Pinpoint the cell where the given text exists, returning its (X, Y) midpoint coordinate. 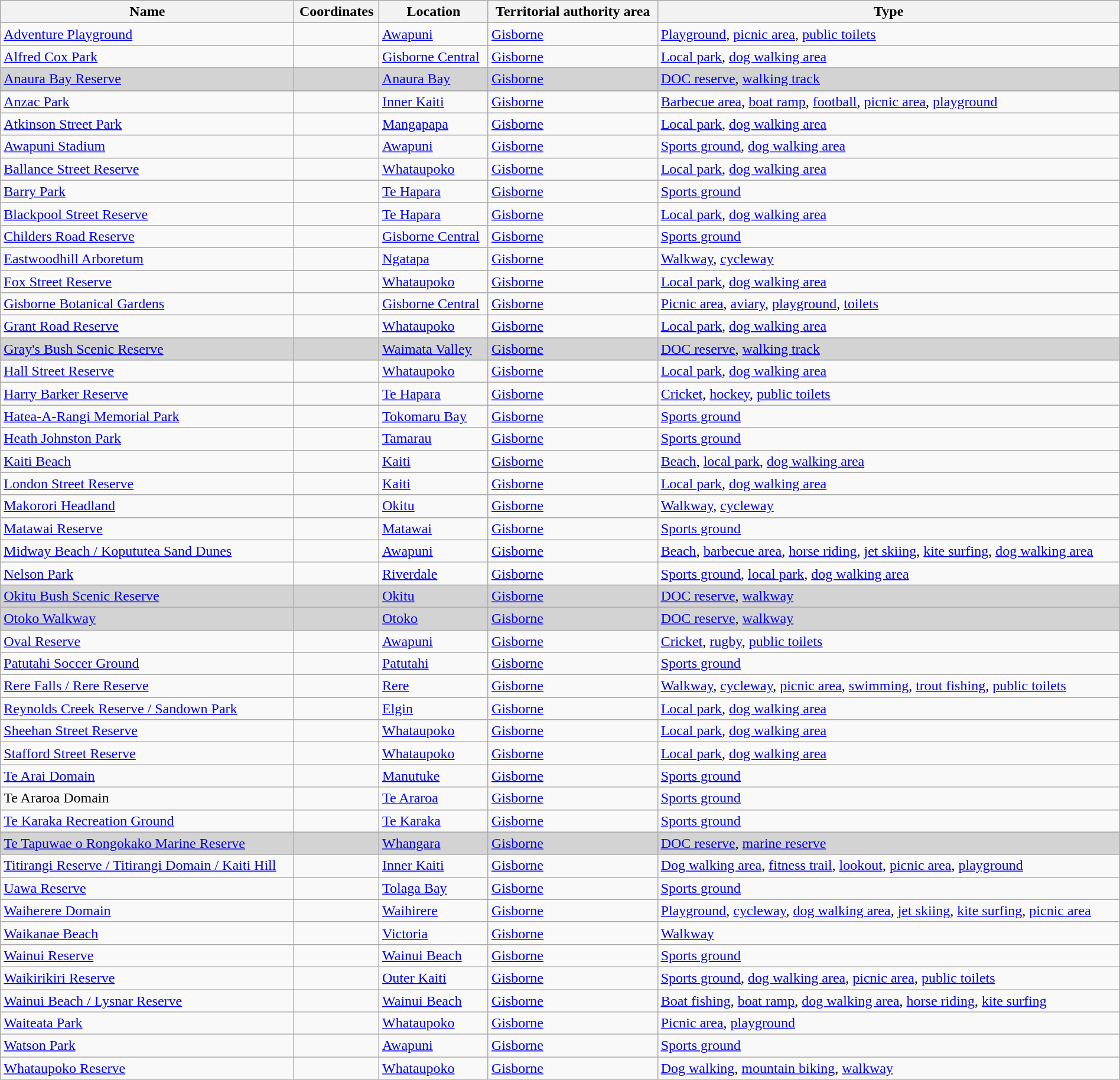
Sports ground, dog walking area (888, 146)
Heath Johnston Park (148, 439)
Te Karaka Recreation Ground (148, 821)
Patutahi Soccer Ground (148, 664)
Whataupoko Reserve (148, 1068)
Coordinates (337, 12)
Makorori Headland (148, 506)
Picnic area, aviary, playground, toilets (888, 304)
Rere (434, 686)
Sports ground, dog walking area, picnic area, public toilets (888, 978)
London Street Reserve (148, 484)
Cricket, rugby, public toilets (888, 641)
Whangara (434, 843)
Waikanae Beach (148, 933)
Stafford Street Reserve (148, 753)
Riverdale (434, 573)
Anzac Park (148, 102)
Childers Road Reserve (148, 236)
Watson Park (148, 1046)
Rere Falls / Rere Reserve (148, 686)
Hall Street Reserve (148, 371)
Playground, picnic area, public toilets (888, 34)
Beach, local park, dog walking area (888, 461)
Eastwoodhill Arboretum (148, 259)
Tokomaru Bay (434, 416)
Wainui Reserve (148, 955)
Te Araroa (434, 798)
Boat fishing, boat ramp, dog walking area, horse riding, kite surfing (888, 1001)
Sports ground, local park, dog walking area (888, 573)
Kaiti Beach (148, 461)
Ballance Street Reserve (148, 169)
Alfred Cox Park (148, 57)
Uawa Reserve (148, 888)
Waiteata Park (148, 1023)
Wainui Beach / Lysnar Reserve (148, 1001)
Fox Street Reserve (148, 282)
Te Tapuwae o Rongokako Marine Reserve (148, 843)
Midway Beach / Kopututea Sand Dunes (148, 551)
Cricket, hockey, public toilets (888, 394)
Waiherere Domain (148, 911)
Walkway (888, 933)
Tamarau (434, 439)
Matawai Reserve (148, 528)
Waimata Valley (434, 349)
Titirangi Reserve / Titirangi Domain / Kaiti Hill (148, 866)
Atkinson Street Park (148, 124)
Reynolds Creek Reserve / Sandown Park (148, 709)
Territorial authority area (573, 12)
Awapuni Stadium (148, 146)
Waihirere (434, 911)
Barbecue area, boat ramp, football, picnic area, playground (888, 102)
Beach, barbecue area, horse riding, jet skiing, kite surfing, dog walking area (888, 551)
Harry Barker Reserve (148, 394)
DOC reserve, marine reserve (888, 843)
Gisborne Botanical Gardens (148, 304)
Walkway, cycleway, picnic area, swimming, trout fishing, public toilets (888, 686)
Te Araroa Domain (148, 798)
Blackpool Street Reserve (148, 214)
Mangapapa (434, 124)
Te Arai Domain (148, 776)
Ngatapa (434, 259)
Gray's Bush Scenic Reserve (148, 349)
Matawai (434, 528)
Dog walking, mountain biking, walkway (888, 1068)
Adventure Playground (148, 34)
Te Karaka (434, 821)
Sheehan Street Reserve (148, 731)
Name (148, 12)
Nelson Park (148, 573)
Dog walking area, fitness trail, lookout, picnic area, playground (888, 866)
Barry Park (148, 191)
Patutahi (434, 664)
Location (434, 12)
Playground, cycleway, dog walking area, jet skiing, kite surfing, picnic area (888, 911)
Anaura Bay (434, 79)
Elgin (434, 709)
Waikirikiri Reserve (148, 978)
Anaura Bay Reserve (148, 79)
Hatea-A-Rangi Memorial Park (148, 416)
Otoko (434, 618)
Oval Reserve (148, 641)
Tolaga Bay (434, 888)
Otoko Walkway (148, 618)
Type (888, 12)
Okitu Bush Scenic Reserve (148, 596)
Picnic area, playground (888, 1023)
Grant Road Reserve (148, 327)
Victoria (434, 933)
Manutuke (434, 776)
Outer Kaiti (434, 978)
